For the text-containing cell, return its midpoint in [X, Y] coordinate format. 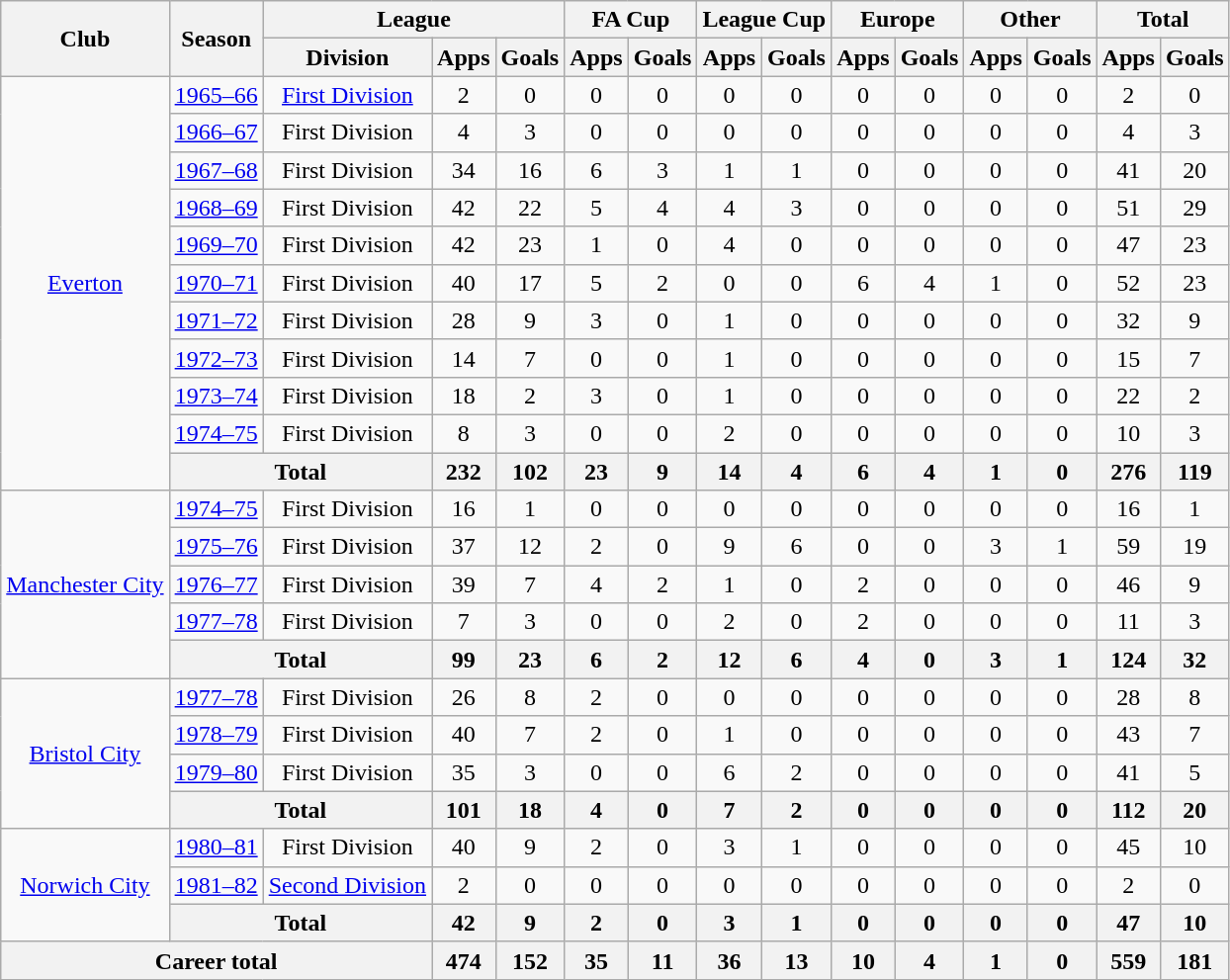
1978–79 [216, 735]
26 [464, 697]
29 [1194, 208]
43 [1128, 735]
Club [85, 39]
1965–66 [216, 95]
1979–80 [216, 772]
1969–70 [216, 245]
17 [530, 283]
Division [347, 57]
474 [464, 960]
112 [1128, 810]
101 [464, 810]
1976–77 [216, 584]
Manchester City [85, 584]
Career total [217, 960]
1973–74 [216, 396]
1970–71 [216, 283]
1968–69 [216, 208]
1971–72 [216, 320]
13 [797, 960]
102 [530, 472]
Europe [898, 20]
276 [1128, 472]
1980–81 [216, 847]
152 [530, 960]
232 [464, 472]
FA Cup [631, 20]
1975–76 [216, 547]
59 [1128, 547]
Other [1030, 20]
1972–73 [216, 358]
45 [1128, 847]
League Cup [764, 20]
46 [1128, 584]
52 [1128, 283]
1967–68 [216, 170]
51 [1128, 208]
119 [1194, 472]
559 [1128, 960]
15 [1128, 358]
99 [464, 660]
Bristol City [85, 754]
Everton [85, 283]
Norwich City [85, 885]
181 [1194, 960]
39 [464, 584]
37 [464, 547]
1981–82 [216, 885]
19 [1194, 547]
Season [216, 39]
124 [1128, 660]
34 [464, 170]
Second Division [347, 885]
36 [730, 960]
League [413, 20]
1966–67 [216, 133]
